Output the [x, y] coordinate of the center of the cell containing the given text.  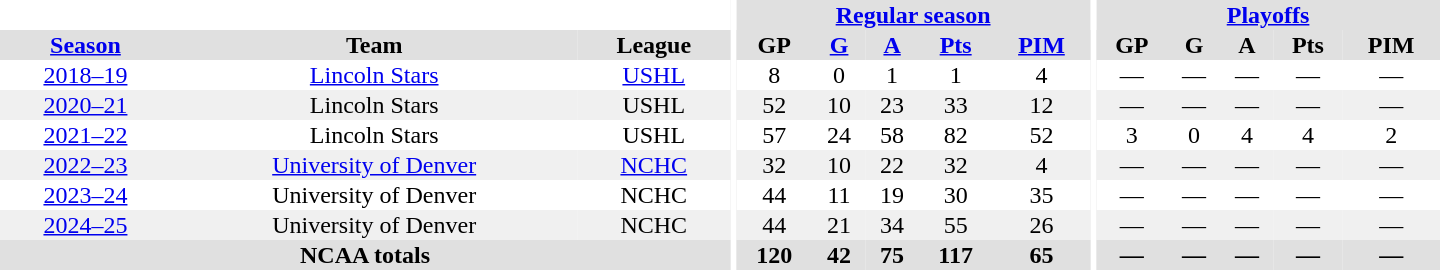
2020–21 [86, 105]
2021–22 [86, 135]
117 [956, 255]
Season [86, 45]
42 [840, 255]
26 [1042, 225]
57 [774, 135]
2024–25 [86, 225]
NCAA totals [365, 255]
34 [892, 225]
Regular season [913, 15]
82 [956, 135]
2018–19 [86, 75]
75 [892, 255]
23 [892, 105]
11 [840, 195]
2022–23 [86, 165]
58 [892, 135]
55 [956, 225]
120 [774, 255]
2023–24 [86, 195]
30 [956, 195]
League [654, 45]
Playoffs [1268, 15]
Team [374, 45]
12 [1042, 105]
2 [1391, 135]
33 [956, 105]
35 [1042, 195]
24 [840, 135]
3 [1132, 135]
22 [892, 165]
65 [1042, 255]
8 [774, 75]
19 [892, 195]
21 [840, 225]
